Determine the [X, Y] coordinate at the center of the cell enclosing the given text.  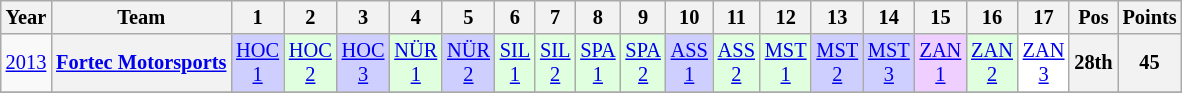
ASS2 [736, 63]
1 [258, 17]
12 [786, 17]
11 [736, 17]
Pos [1093, 17]
SIL2 [555, 63]
7 [555, 17]
SPA2 [644, 63]
9 [644, 17]
NÜR1 [416, 63]
45 [1150, 63]
ZAN1 [941, 63]
5 [468, 17]
2013 [26, 63]
15 [941, 17]
8 [598, 17]
MST2 [837, 63]
HOC3 [364, 63]
13 [837, 17]
MST1 [786, 63]
MST3 [889, 63]
HOC1 [258, 63]
SIL1 [515, 63]
ZAN2 [992, 63]
ASS1 [690, 63]
16 [992, 17]
17 [1044, 17]
Points [1150, 17]
2 [310, 17]
Fortec Motorsports [141, 63]
Team [141, 17]
4 [416, 17]
6 [515, 17]
HOC2 [310, 63]
14 [889, 17]
10 [690, 17]
28th [1093, 63]
NÜR2 [468, 63]
SPA1 [598, 63]
3 [364, 17]
ZAN3 [1044, 63]
Year [26, 17]
